Scan for the cell matching the given text and deliver its [X, Y] coordinate at center. 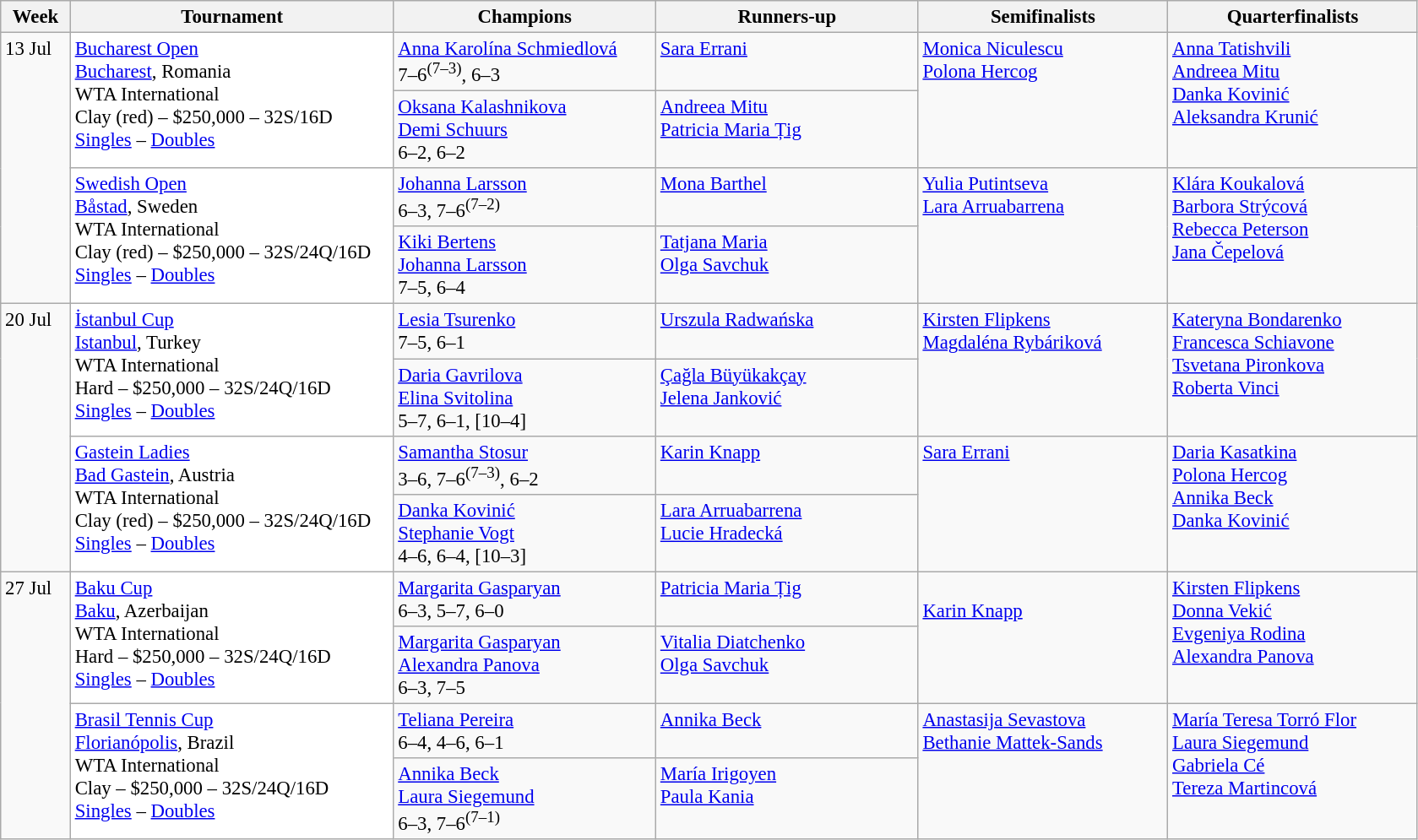
Tournament [231, 17]
20 Jul [35, 437]
Anna Karolína Schmiedlová 7–6(7–3), 6–3 [525, 62]
Danka Kovinić Stephanie Vogt4–6, 6–4, [10–3] [525, 533]
Tatjana Maria Olga Savchuk [787, 265]
Lara Arruabarrena Lucie Hradecká [787, 533]
Baku Cup Baku, AzerbaijanWTA InternationalHard – $250,000 – 32S/24Q/16DSingles – Doubles [231, 637]
Urszula Radwańska [787, 331]
María Teresa Torró Flor Laura Siegemund Gabriela Cé Tereza Martincová [1293, 772]
Margarita Gasparyan Alexandra Panova 6–3, 7–5 [525, 665]
Brasil Tennis Cup Florianópolis, BrazilWTA InternationalClay – $250,000 – 32S/24Q/16DSingles – Doubles [231, 772]
Daria Gavrilova Elina Svitolina5–7, 6–1, [10–4] [525, 398]
Semifinalists [1043, 17]
Monica Niculescu Polona Hercog [1043, 101]
Andreea Mitu Patricia Maria Țig [787, 130]
Lesia Tsurenko7–5, 6–1 [525, 331]
Yulia Putintseva Lara Arruabarrena [1043, 236]
Margarita Gasparyan6–3, 5–7, 6–0 [525, 599]
Anastasija Sevastova Bethanie Mattek-Sands [1043, 772]
Kirsten Flipkens Magdaléna Rybáriková [1043, 370]
Annika Beck [787, 731]
Annika Beck Laura Siegemund6–3, 7–6(7–1) [525, 799]
Vitalia Diatchenko Olga Savchuk [787, 665]
Kiki Bertens Johanna Larsson 7–5, 6–4 [525, 265]
İstanbul Cup Istanbul, TurkeyWTA InternationalHard – $250,000 – 32S/24Q/16DSingles – Doubles [231, 370]
Daria Kasatkina Polona Hercog Annika Beck Danka Kovinić [1293, 503]
Mona Barthel [787, 198]
Quarterfinalists [1293, 17]
27 Jul [35, 706]
Gastein Ladies Bad Gastein, AustriaWTA InternationalClay (red) – $250,000 – 32S/24Q/16DSingles – Doubles [231, 503]
Runners-up [787, 17]
Bucharest Open Bucharest, RomaniaWTA InternationalClay (red) – $250,000 – 32S/16DSingles – Doubles [231, 101]
13 Jul [35, 169]
Teliana Pereira6–4, 4–6, 6–1 [525, 731]
Oksana Kalashnikova Demi Schuurs 6–2, 6–2 [525, 130]
Çağla Büyükakçay Jelena Janković [787, 398]
Anna Tatishvili Andreea Mitu Danka Kovinić Aleksandra Krunić [1293, 101]
Johanna Larsson 6–3, 7–6(7–2) [525, 198]
Samantha Stosur3–6, 7–6(7–3), 6–2 [525, 464]
Champions [525, 17]
Klára Koukalová Barbora Strýcová Rebecca Peterson Jana Čepelová [1293, 236]
Week [35, 17]
Kirsten Flipkens Donna Vekić Evgeniya Rodina Alexandra Panova [1293, 637]
Swedish Open Båstad, SwedenWTA InternationalClay (red) – $250,000 – 32S/24Q/16DSingles – Doubles [231, 236]
María Irigoyen Paula Kania [787, 799]
Patricia Maria Țig [787, 599]
Kateryna Bondarenko Francesca Schiavone Tsvetana Pironkova Roberta Vinci [1293, 370]
